Return the (X, Y) coordinate for the center point of the cell that contains the specified text.  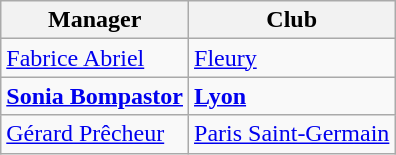
Paris Saint-Germain (292, 134)
Lyon (292, 96)
Fleury (292, 58)
Fabrice Abriel (95, 58)
Sonia Bompastor (95, 96)
Club (292, 20)
Gérard Prêcheur (95, 134)
Manager (95, 20)
